Return the [x, y] coordinate for the center point of the cell that contains the specified text.  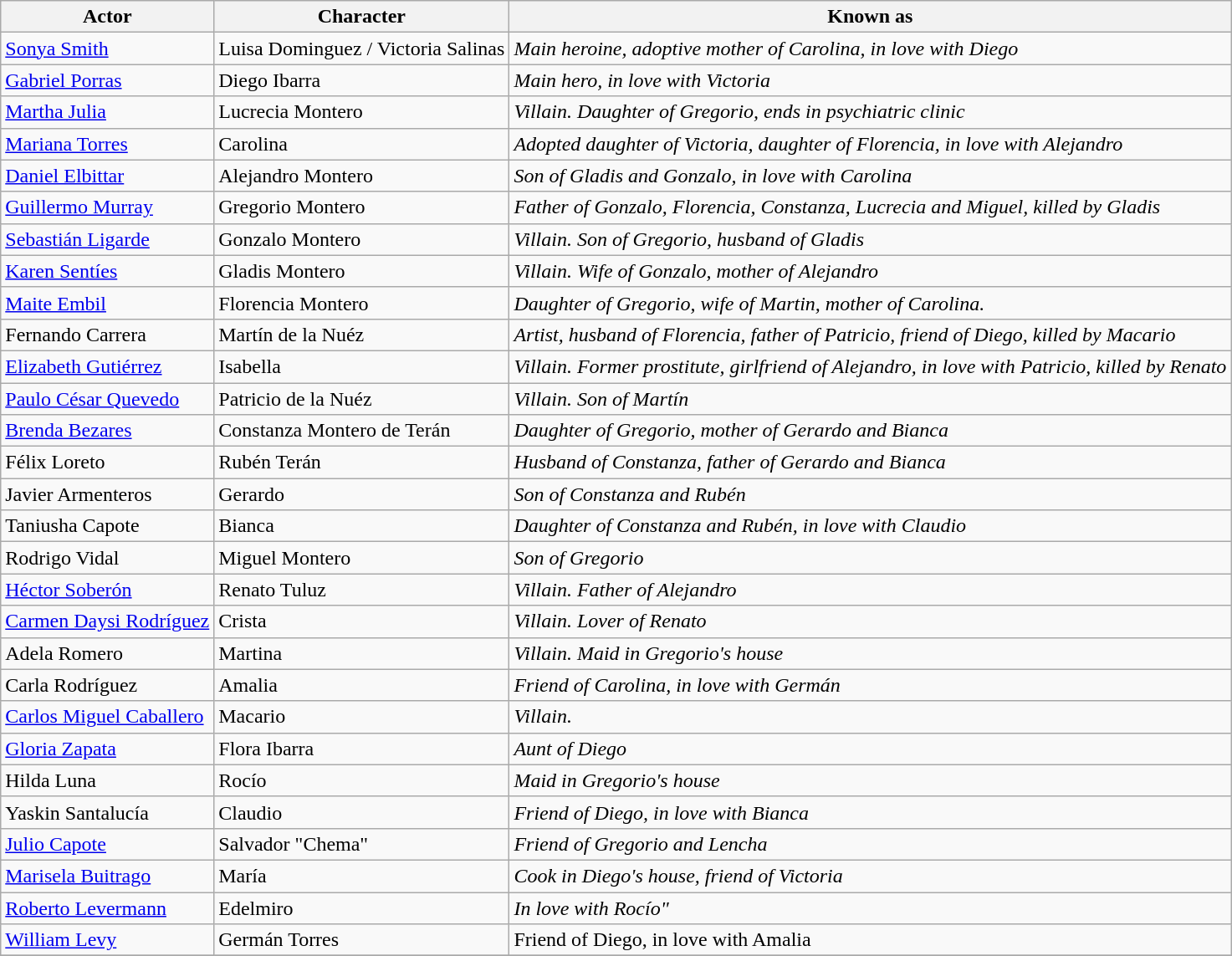
Isabella [361, 366]
Villain. Son of Martín [870, 399]
Brenda Bezares [107, 431]
Known as [870, 17]
Friend of Carolina, in love with Germán [870, 685]
Martha Julia [107, 112]
Daughter of Constanza and Rubén, in love with Claudio [870, 526]
Constanza Montero de Terán [361, 431]
Gladis Montero [361, 271]
Daughter of Gregorio, wife of Martin, mother of Carolina. [870, 303]
Gonzalo Montero [361, 239]
Amalia [361, 685]
Villain. Son of Gregorio, husband of Gladis [870, 239]
Daniel Elbittar [107, 176]
Crista [361, 621]
Julio Capote [107, 844]
Taniusha Capote [107, 526]
Maid in Gregorio's house [870, 780]
Bianca [361, 526]
Daughter of Gregorio, mother of Gerardo and Bianca [870, 431]
Villain. Maid in Gregorio's house [870, 653]
Character [361, 17]
Martina [361, 653]
Javier Armenteros [107, 494]
Villain. [870, 717]
Mariana Torres [107, 144]
Gerardo [361, 494]
Lucrecia Montero [361, 112]
Friend of Gregorio and Lencha [870, 844]
Carmen Daysi Rodríguez [107, 621]
Alejandro Montero [361, 176]
Félix Loreto [107, 463]
Friend of Diego, in love with Amalia [870, 940]
Rubén Terán [361, 463]
María [361, 876]
Elizabeth Gutiérrez [107, 366]
Luisa Dominguez / Victoria Salinas [361, 49]
Carolina [361, 144]
Fernando Carrera [107, 335]
Sonya Smith [107, 49]
Edelmiro [361, 907]
Main hero, in love with Victoria [870, 80]
Hilda Luna [107, 780]
Salvador "Chema" [361, 844]
Friend of Diego, in love with Bianca [870, 812]
Aunt of Diego [870, 749]
Diego Ibarra [361, 80]
Macario [361, 717]
Rocío [361, 780]
Miguel Montero [361, 558]
Actor [107, 17]
Son of Gregorio [870, 558]
Roberto Levermann [107, 907]
Son of Constanza and Rubén [870, 494]
Husband of Constanza, father of Gerardo and Bianca [870, 463]
In love with Rocío" [870, 907]
Gabriel Porras [107, 80]
Héctor Soberón [107, 590]
Gregorio Montero [361, 207]
Gloria Zapata [107, 749]
Claudio [361, 812]
Villain. Father of Alejandro [870, 590]
Patricio de la Nuéz [361, 399]
Yaskin Santalucía [107, 812]
Villain. Daughter of Gregorio, ends in psychiatric clinic [870, 112]
Karen Sentíes [107, 271]
Marisela Buitrago [107, 876]
Martín de la Nuéz [361, 335]
Adopted daughter of Victoria, daughter of Florencia, in love with Alejandro [870, 144]
William Levy [107, 940]
Carla Rodríguez [107, 685]
Guillermo Murray [107, 207]
Cook in Diego's house, friend of Victoria [870, 876]
Sebastián Ligarde [107, 239]
Germán Torres [361, 940]
Villain. Wife of Gonzalo, mother of Alejandro [870, 271]
Maite Embil [107, 303]
Villain. Former prostitute, girlfriend of Alejandro, in love with Patricio, killed by Renato [870, 366]
Flora Ibarra [361, 749]
Paulo César Quevedo [107, 399]
Artist, husband of Florencia, father of Patricio, friend of Diego, killed by Macario [870, 335]
Main heroine, adoptive mother of Carolina, in love with Diego [870, 49]
Adela Romero [107, 653]
Carlos Miguel Caballero [107, 717]
Renato Tuluz [361, 590]
Florencia Montero [361, 303]
Father of Gonzalo, Florencia, Constanza, Lucrecia and Miguel, killed by Gladis [870, 207]
Rodrigo Vidal [107, 558]
Villain. Lover of Renato [870, 621]
Son of Gladis and Gonzalo, in love with Carolina [870, 176]
